Scan for the cell matching the given text and deliver its (X, Y) coordinate at center. 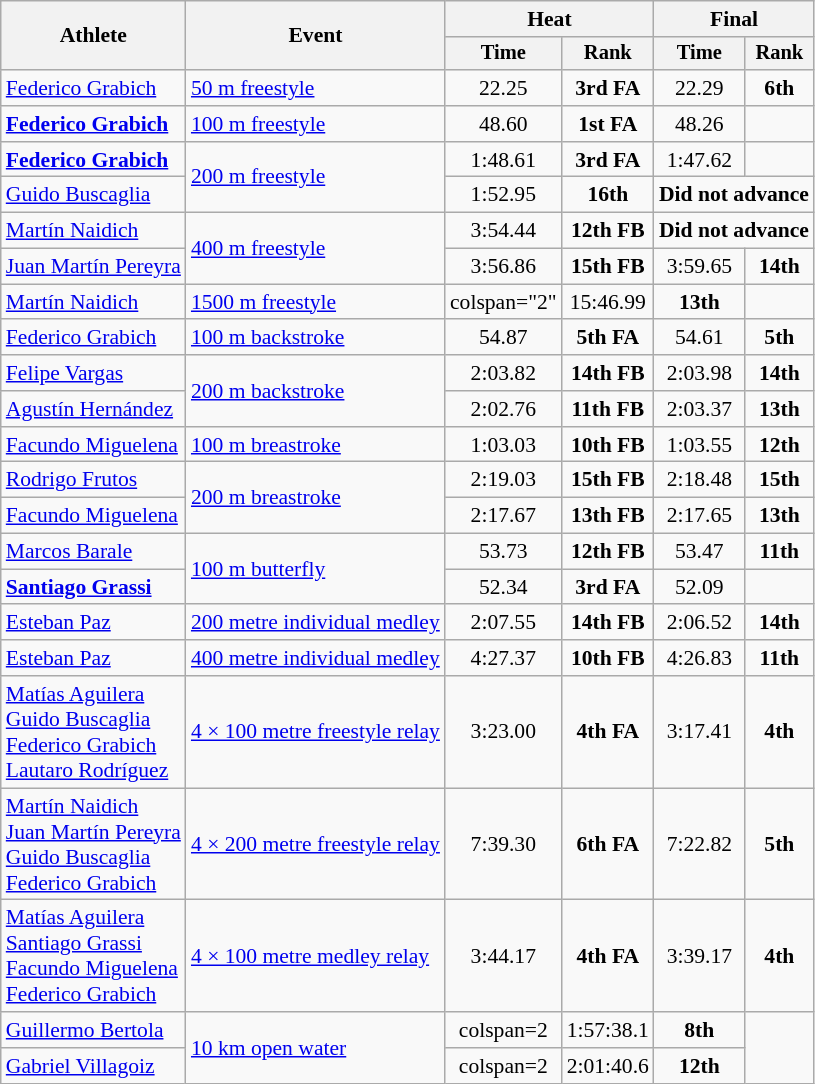
10 km open water (316, 1048)
Matías AguileraGuido BuscagliaFederico GrabichLautaro Rodríguez (94, 732)
3:44.17 (504, 956)
Martín NaidichJuan Martín PereyraGuido BuscagliaFederico Grabich (94, 844)
11th FB (608, 409)
15th (780, 480)
6th (780, 88)
54.61 (700, 338)
2:18.48 (700, 480)
Matías AguileraSantiago GrassiFacundo MiguelenaFederico Grabich (94, 956)
Gabriel Villagoiz (94, 1066)
53.73 (504, 552)
Santiago Grassi (94, 587)
54.87 (504, 338)
400 m freestyle (316, 248)
16th (608, 195)
Athlete (94, 36)
4:26.83 (700, 658)
2:02.76 (504, 409)
8th (700, 1030)
48.60 (504, 124)
1:48.61 (504, 160)
2:03.82 (504, 373)
Rodrigo Frutos (94, 480)
1:47.62 (700, 160)
Heat (550, 19)
Marcos Barale (94, 552)
Final (734, 19)
3:23.00 (504, 732)
3:56.86 (504, 267)
2:19.03 (504, 480)
48.26 (700, 124)
4:27.37 (504, 658)
1:03.03 (504, 445)
53.47 (700, 552)
1:57:38.1 (608, 1030)
100 m backstroke (316, 338)
52.34 (504, 587)
1500 m freestyle (316, 302)
7:39.30 (504, 844)
22.29 (700, 88)
2:17.65 (700, 516)
2:07.55 (504, 623)
7:22.82 (700, 844)
Agustín Hernández (94, 409)
3:59.65 (700, 267)
15:46.99 (608, 302)
1st FA (608, 124)
Guillermo Bertola (94, 1030)
Felipe Vargas (94, 373)
100 m butterfly (316, 570)
3:54.44 (504, 231)
2:03.37 (700, 409)
200 m backstroke (316, 390)
4 × 200 metre freestyle relay (316, 844)
6th FA (608, 844)
200 metre individual medley (316, 623)
2:03.98 (700, 373)
1:03.55 (700, 445)
5th FA (608, 338)
4 × 100 metre medley relay (316, 956)
2:17.67 (504, 516)
22.25 (504, 88)
3:39.17 (700, 956)
50 m freestyle (316, 88)
200 m freestyle (316, 178)
1:52.95 (504, 195)
Juan Martín Pereyra (94, 267)
Event (316, 36)
3:17.41 (700, 732)
4 × 100 metre freestyle relay (316, 732)
2:06.52 (700, 623)
colspan="2" (504, 302)
100 m breastroke (316, 445)
13th FB (608, 516)
Guido Buscaglia (94, 195)
200 m breastroke (316, 498)
52.09 (700, 587)
100 m freestyle (316, 124)
2:01:40.6 (608, 1066)
400 metre individual medley (316, 658)
